Find where the given text appears and provide that cell's center as (X, Y) coordinate. 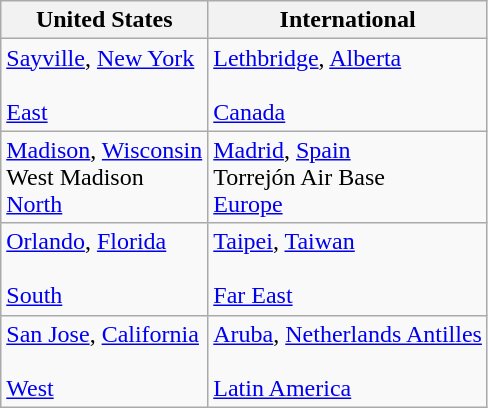
Lethbridge, AlbertaCanada (348, 85)
International (348, 20)
Sayville, New YorkEast (104, 85)
Madison, WisconsinWest MadisonNorth (104, 177)
Aruba, Netherlands Antilles Latin America (348, 361)
Taipei, TaiwanFar East (348, 269)
United States (104, 20)
Madrid, SpainTorrejón Air BaseEurope (348, 177)
San Jose, California West (104, 361)
Orlando, FloridaSouth (104, 269)
